Return (x, y) of the center of cell containing provided text 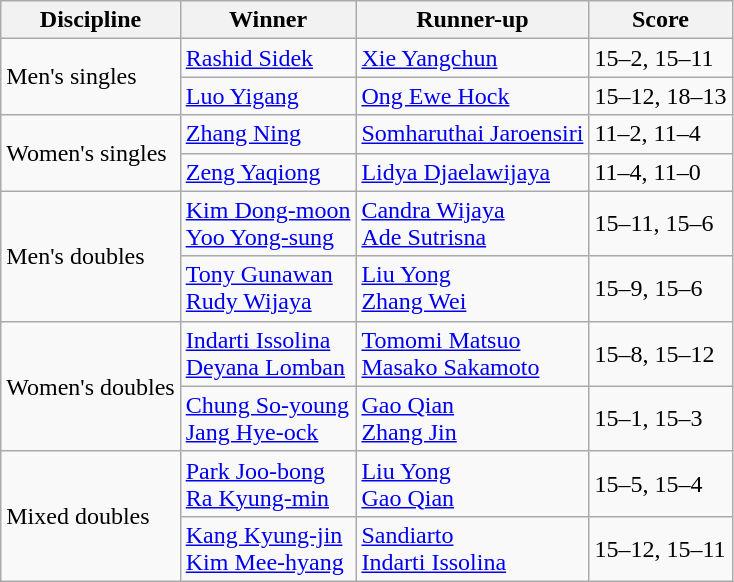
Lidya Djaelawijaya (472, 172)
15–8, 15–12 (660, 354)
Gao Qian Zhang Jin (472, 418)
Score (660, 20)
Winner (268, 20)
Runner-up (472, 20)
15–11, 15–6 (660, 224)
Somharuthai Jaroensiri (472, 134)
Men's doubles (90, 256)
15–9, 15–6 (660, 288)
15–1, 15–3 (660, 418)
Kim Dong-moon Yoo Yong-sung (268, 224)
15–12, 15–11 (660, 548)
Luo Yigang (268, 96)
15–12, 18–13 (660, 96)
Discipline (90, 20)
Rashid Sidek (268, 58)
Women's doubles (90, 386)
Tomomi Matsuo Masako Sakamoto (472, 354)
Candra Wijaya Ade Sutrisna (472, 224)
Mixed doubles (90, 516)
Zeng Yaqiong (268, 172)
Sandiarto Indarti Issolina (472, 548)
Indarti Issolina Deyana Lomban (268, 354)
15–2, 15–11 (660, 58)
11–4, 11–0 (660, 172)
Tony Gunawan Rudy Wijaya (268, 288)
11–2, 11–4 (660, 134)
Kang Kyung-jin Kim Mee-hyang (268, 548)
Xie Yangchun (472, 58)
Park Joo-bong Ra Kyung-min (268, 484)
Zhang Ning (268, 134)
Chung So-young Jang Hye-ock (268, 418)
Liu Yong Gao Qian (472, 484)
Liu Yong Zhang Wei (472, 288)
15–5, 15–4 (660, 484)
Women's singles (90, 153)
Men's singles (90, 77)
Ong Ewe Hock (472, 96)
